Extract the [X, Y] coordinate from the center of the cell holding the provided text.  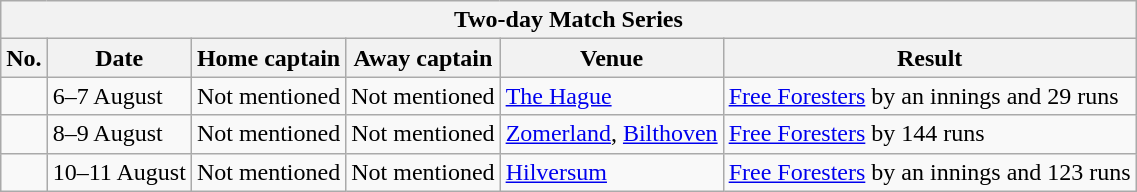
Hilversum [612, 172]
Away captain [423, 58]
6–7 August [119, 96]
Two-day Match Series [568, 20]
Free Foresters by an innings and 29 runs [930, 96]
Zomerland, Bilthoven [612, 134]
Home captain [268, 58]
Free Foresters by 144 runs [930, 134]
8–9 August [119, 134]
Result [930, 58]
Free Foresters by an innings and 123 runs [930, 172]
10–11 August [119, 172]
Date [119, 58]
The Hague [612, 96]
No. [24, 58]
Venue [612, 58]
